Find where the given text appears and provide that cell's center as [X, Y] coordinate. 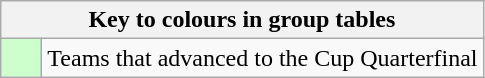
Key to colours in group tables [242, 20]
Teams that advanced to the Cup Quarterfinal [262, 58]
